Scan for the cell matching the given text and deliver its (X, Y) coordinate at center. 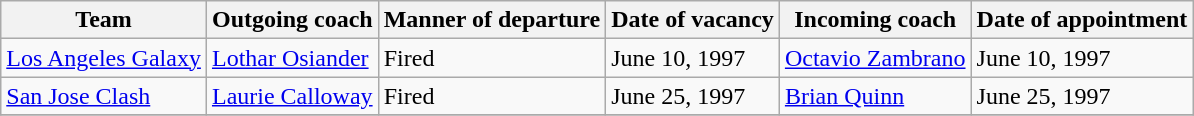
Laurie Calloway (292, 96)
Manner of departure (492, 20)
Team (104, 20)
Outgoing coach (292, 20)
Incoming coach (875, 20)
Lothar Osiander (292, 58)
San Jose Clash (104, 96)
Los Angeles Galaxy (104, 58)
Date of appointment (1082, 20)
Brian Quinn (875, 96)
Octavio Zambrano (875, 58)
Date of vacancy (693, 20)
